Find where the given text appears and provide that cell's center as [x, y] coordinate. 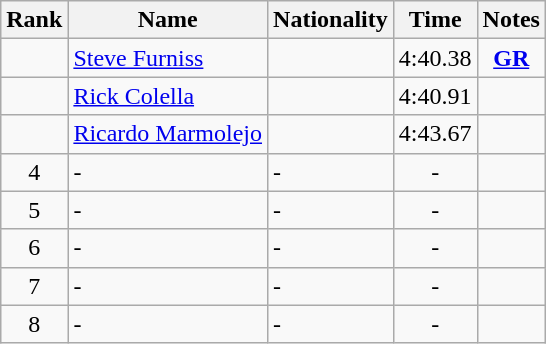
4:40.91 [435, 96]
8 [34, 324]
Name [168, 20]
5 [34, 210]
7 [34, 286]
Rick Colella [168, 96]
Steve Furniss [168, 58]
GR [511, 58]
4 [34, 172]
6 [34, 248]
4:43.67 [435, 134]
Notes [511, 20]
Nationality [331, 20]
Rank [34, 20]
Time [435, 20]
Ricardo Marmolejo [168, 134]
4:40.38 [435, 58]
